For the text-containing cell, return its midpoint in [x, y] coordinate format. 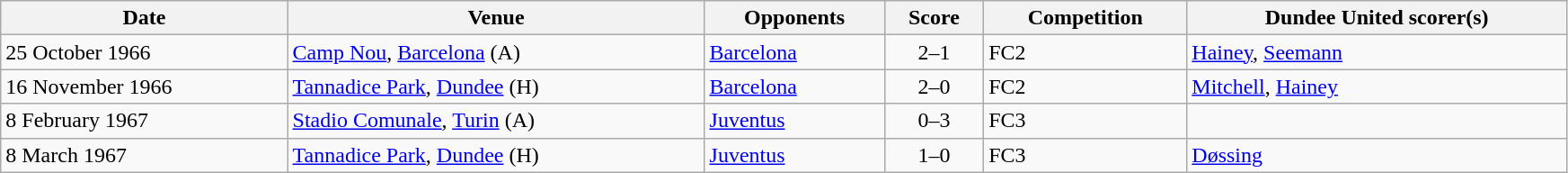
Hainey, Seemann [1377, 52]
8 February 1967 [144, 121]
8 March 1967 [144, 155]
Dundee United scorer(s) [1377, 18]
Opponents [794, 18]
Score [934, 18]
1–0 [934, 155]
25 October 1966 [144, 52]
2–1 [934, 52]
Camp Nou, Barcelona (A) [496, 52]
Competition [1085, 18]
2–0 [934, 86]
16 November 1966 [144, 86]
Døssing [1377, 155]
Venue [496, 18]
Date [144, 18]
Mitchell, Hainey [1377, 86]
Stadio Comunale, Turin (A) [496, 121]
0–3 [934, 121]
